Determine the (x, y) coordinate at the center of the cell enclosing the given text.  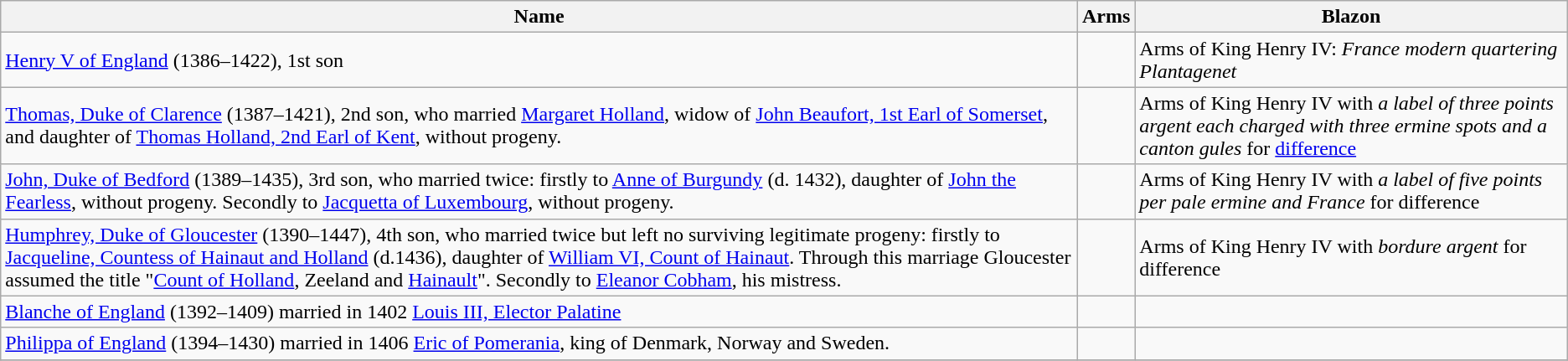
Name (539, 17)
Blanche of England (1392–1409) married in 1402 Louis III, Elector Palatine (539, 312)
Blazon (1351, 17)
Arms of King Henry IV with bordure argent for difference (1351, 257)
Arms of King Henry IV with a label of five points per pale ermine and France for difference (1351, 191)
Henry V of England (1386–1422), 1st son (539, 60)
Philippa of England (1394–1430) married in 1406 Eric of Pomerania, king of Denmark, Norway and Sweden. (539, 343)
Arms of King Henry IV with a label of three points argent each charged with three ermine spots and a canton gules for difference (1351, 126)
Arms (1106, 17)
Arms of King Henry IV: France modern quartering Plantagenet (1351, 60)
